For the text-containing cell, return its midpoint in [x, y] coordinate format. 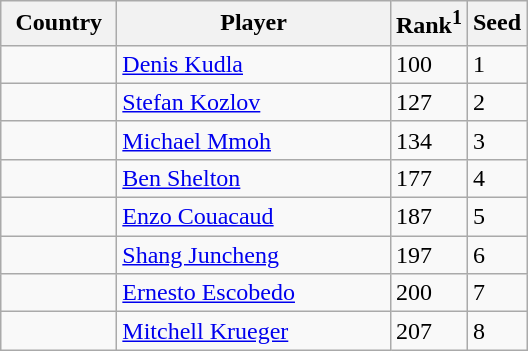
Stefan Kozlov [254, 102]
1 [496, 64]
Ernesto Escobedo [254, 293]
197 [428, 255]
177 [428, 178]
Ben Shelton [254, 178]
8 [496, 331]
Player [254, 24]
Shang Juncheng [254, 255]
2 [496, 102]
Denis Kudla [254, 64]
100 [428, 64]
Enzo Couacaud [254, 217]
207 [428, 331]
127 [428, 102]
6 [496, 255]
3 [496, 140]
Mitchell Krueger [254, 331]
134 [428, 140]
187 [428, 217]
Michael Mmoh [254, 140]
4 [496, 178]
Country [59, 24]
5 [496, 217]
Rank1 [428, 24]
200 [428, 293]
7 [496, 293]
Seed [496, 24]
